Extract the [X, Y] coordinate from the center of the cell holding the provided text.  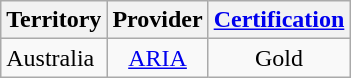
Australia [54, 58]
ARIA [158, 58]
Territory [54, 20]
Certification [279, 20]
Provider [158, 20]
Gold [279, 58]
